Identify which cell holds the provided text, then report its [x, y] central coordinate. 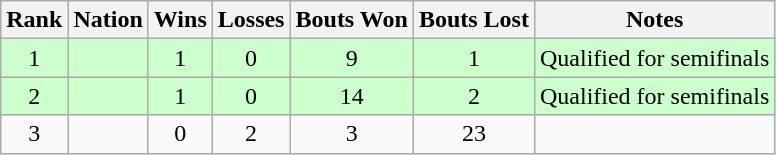
23 [474, 134]
Rank [34, 20]
Nation [108, 20]
Losses [251, 20]
14 [352, 96]
Bouts Lost [474, 20]
Wins [180, 20]
Bouts Won [352, 20]
Notes [654, 20]
9 [352, 58]
